Detect which cell encompasses the target text, then output its (x, y) center coordinate. 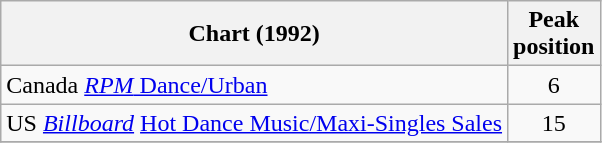
Peakposition (554, 34)
15 (554, 123)
6 (554, 85)
Canada RPM Dance/Urban (254, 85)
Chart (1992) (254, 34)
US Billboard Hot Dance Music/Maxi-Singles Sales (254, 123)
